Pinpoint the cell where the given text exists, returning its (X, Y) midpoint coordinate. 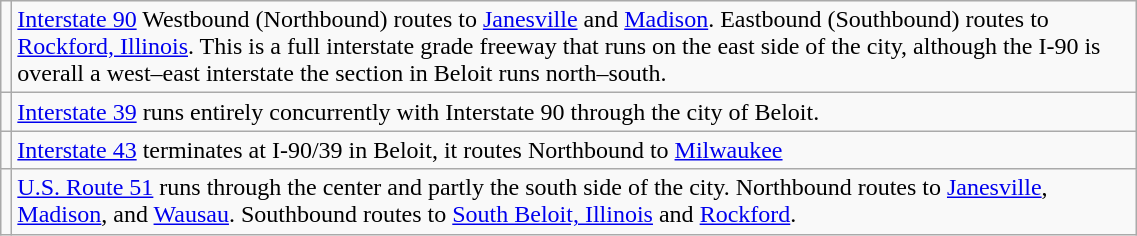
Interstate 39 runs entirely concurrently with Interstate 90 through the city of Beloit. (574, 112)
Interstate 43 terminates at I-90/39 in Beloit, it routes Northbound to Milwaukee (574, 150)
